Detect which cell encompasses the target text, then output its (X, Y) center coordinate. 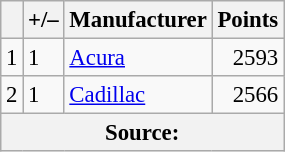
Source: (142, 133)
Manufacturer (138, 20)
2566 (248, 95)
+/– (44, 20)
2 (12, 95)
2593 (248, 58)
Cadillac (138, 95)
Points (248, 20)
Acura (138, 58)
